Extract the (x, y) coordinate from the center of the cell holding the provided text.  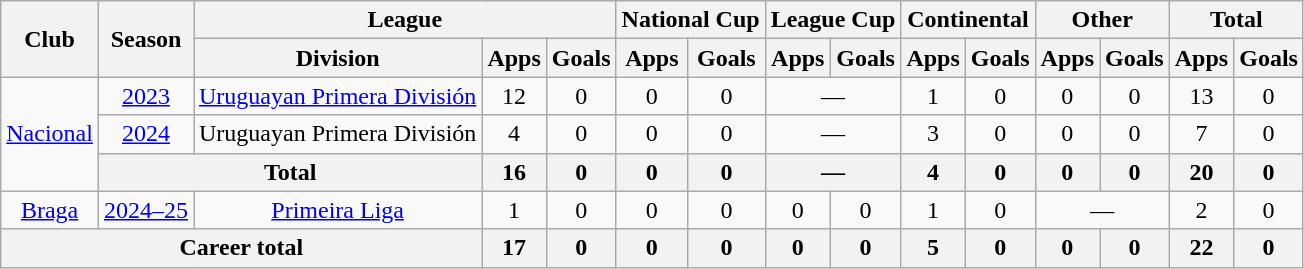
Other (1102, 20)
12 (514, 96)
Continental (968, 20)
2024 (146, 134)
2023 (146, 96)
Braga (50, 210)
Career total (242, 248)
5 (933, 248)
Season (146, 39)
16 (514, 172)
League Cup (833, 20)
Division (338, 58)
3 (933, 134)
17 (514, 248)
League (406, 20)
20 (1201, 172)
22 (1201, 248)
National Cup (690, 20)
2 (1201, 210)
Primeira Liga (338, 210)
Nacional (50, 134)
2024–25 (146, 210)
13 (1201, 96)
7 (1201, 134)
Club (50, 39)
